Capture the cell that displays the provided text and extract its [x, y] central coordinate. 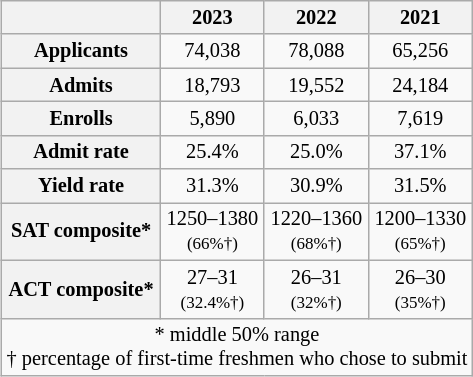
7,619 [420, 119]
Yield rate [82, 186]
ACT composite* [82, 289]
37.1% [420, 152]
Admits [82, 85]
18,793 [212, 85]
1250–1380(66%†) [212, 232]
78,088 [316, 51]
2023 [212, 18]
26–31(32%†) [316, 289]
27–31(32.4%†) [212, 289]
31.3% [212, 186]
1220⁠–1360(68%†) [316, 232]
74,038 [212, 51]
25.0% [316, 152]
5,890 [212, 119]
24,184 [420, 85]
Enrolls [82, 119]
SAT composite* [82, 232]
26–30(35%†) [420, 289]
31.5% [420, 186]
65,256 [420, 51]
Applicants [82, 51]
6,033 [316, 119]
2022 [316, 18]
19,552 [316, 85]
1200⁠–1330(65%†) [420, 232]
2021 [420, 18]
25.4% [212, 152]
Admit rate [82, 152]
30.9% [316, 186]
* middle 50% range † percentage of first-time freshmen who chose to submit [238, 347]
